Output the (x, y) coordinate of the center of the cell containing the given text.  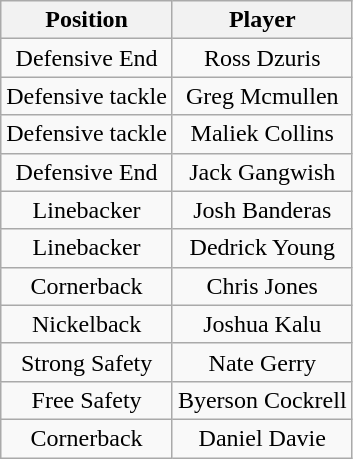
Free Safety (87, 400)
Nate Gerry (262, 362)
Chris Jones (262, 286)
Jack Gangwish (262, 172)
Maliek Collins (262, 134)
Daniel Davie (262, 438)
Dedrick Young (262, 248)
Strong Safety (87, 362)
Position (87, 20)
Player (262, 20)
Greg Mcmullen (262, 96)
Ross Dzuris (262, 58)
Nickelback (87, 324)
Joshua Kalu (262, 324)
Byerson Cockrell (262, 400)
Josh Banderas (262, 210)
